Determine the [X, Y] coordinate at the center of the cell enclosing the given text.  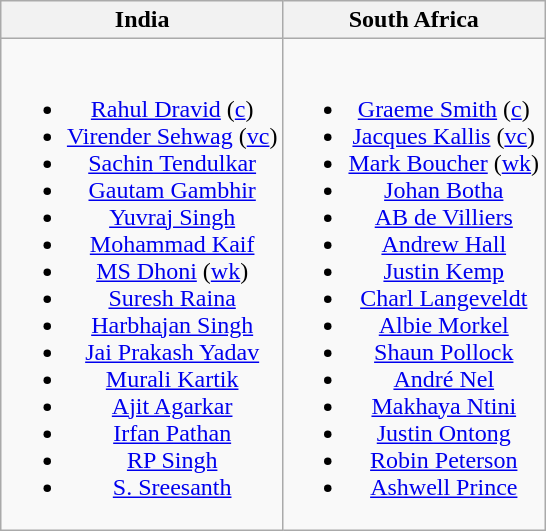
South Africa [414, 20]
India [142, 20]
